Find where the given text appears and provide that cell's center as [x, y] coordinate. 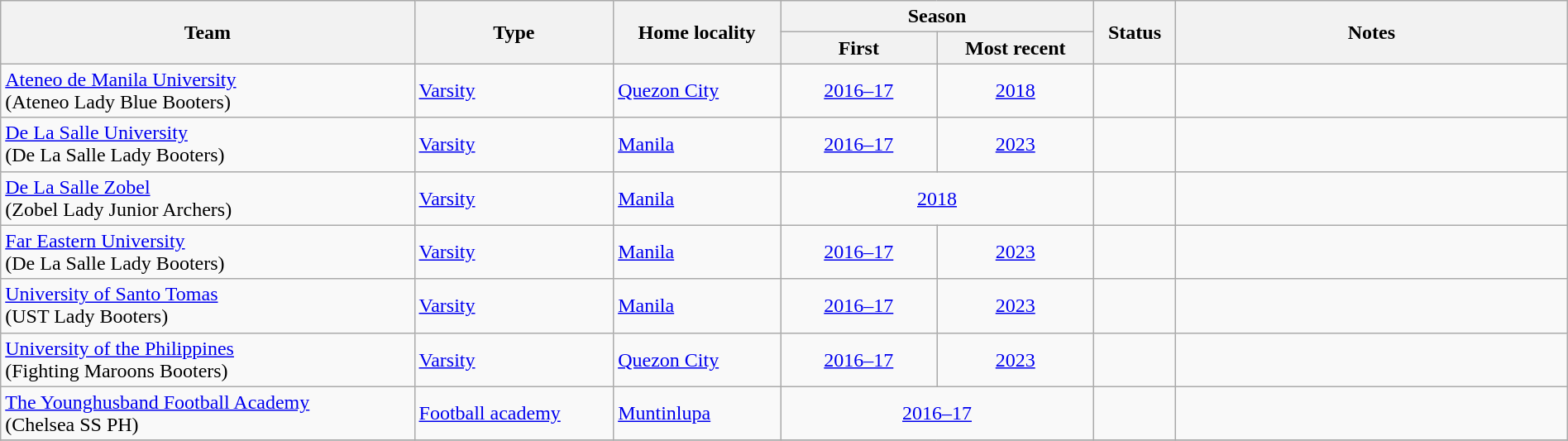
Most recent [1016, 48]
Type [514, 32]
Season [938, 17]
University of Santo Tomas(UST Lady Booters) [208, 306]
Far Eastern University(De La Salle Lady Booters) [208, 252]
University of the Philippines(Fighting Maroons Booters) [208, 359]
Team [208, 32]
The Younghusband Football Academy(Chelsea SS PH) [208, 414]
First [858, 48]
Status [1135, 32]
Home locality [697, 32]
Notes [1372, 32]
De La Salle University(De La Salle Lady Booters) [208, 144]
Ateneo de Manila University(Ateneo Lady Blue Booters) [208, 91]
Football academy [514, 414]
De La Salle Zobel(Zobel Lady Junior Archers) [208, 199]
Muntinlupa [697, 414]
